For the text-containing cell, return its midpoint in [x, y] coordinate format. 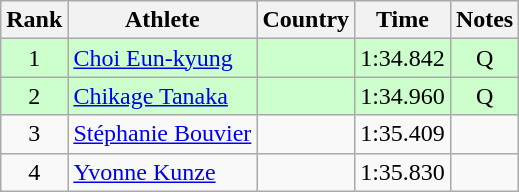
2 [34, 96]
Notes [484, 20]
3 [34, 134]
1:35.409 [403, 134]
Country [306, 20]
1:34.960 [403, 96]
1:34.842 [403, 58]
Time [403, 20]
Yvonne Kunze [162, 172]
Chikage Tanaka [162, 96]
Choi Eun-kyung [162, 58]
1 [34, 58]
Rank [34, 20]
1:35.830 [403, 172]
4 [34, 172]
Athlete [162, 20]
Stéphanie Bouvier [162, 134]
